Extract the [X, Y] coordinate from the center of the cell holding the provided text.  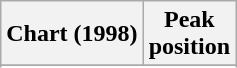
Chart (1998) [72, 34]
Peakposition [189, 34]
